Capture the cell that displays the provided text and extract its [X, Y] central coordinate. 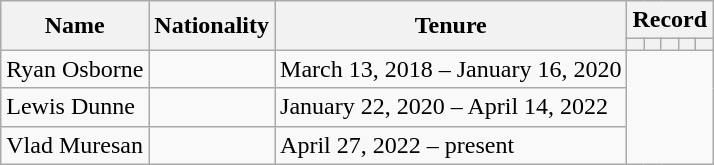
Ryan Osborne [75, 69]
January 22, 2020 – April 14, 2022 [451, 107]
Vlad Muresan [75, 145]
Nationality [212, 26]
Lewis Dunne [75, 107]
Name [75, 26]
Tenure [451, 26]
Record [670, 20]
March 13, 2018 – January 16, 2020 [451, 69]
April 27, 2022 – present [451, 145]
